Locate the cell with the specified text and output its (x, y) center coordinate. 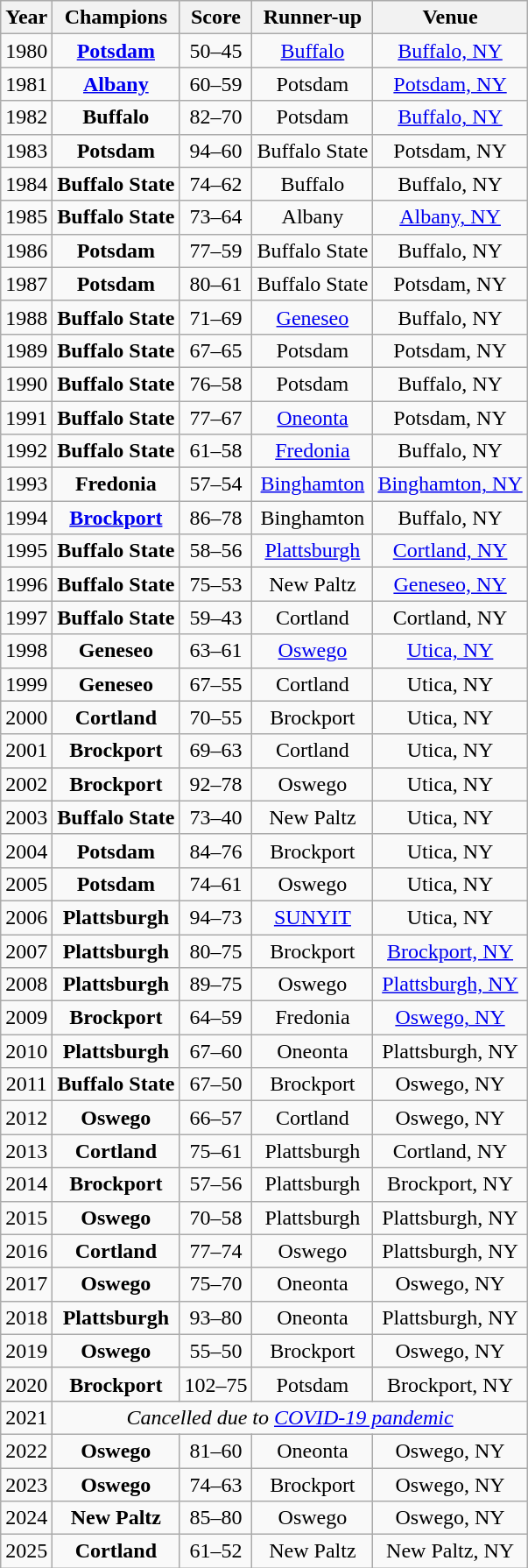
57–56 (215, 1184)
74–63 (215, 1485)
81–60 (215, 1451)
1985 (26, 217)
2000 (26, 717)
2010 (26, 1051)
1998 (26, 651)
2004 (26, 851)
76–58 (215, 384)
New Paltz, NY (450, 1551)
1988 (26, 317)
84–76 (215, 851)
70–58 (215, 1218)
80–61 (215, 284)
1990 (26, 384)
1999 (26, 684)
61–52 (215, 1551)
59–43 (215, 618)
Score (215, 18)
82–70 (215, 117)
1994 (26, 518)
1995 (26, 551)
74–61 (215, 884)
92–78 (215, 784)
67–55 (215, 684)
2024 (26, 1518)
2019 (26, 1351)
1986 (26, 251)
2007 (26, 950)
73–64 (215, 217)
67–65 (215, 350)
63–61 (215, 651)
Champions (116, 18)
1992 (26, 451)
75–70 (215, 1284)
67–60 (215, 1051)
66–57 (215, 1118)
Runner-up (313, 18)
2005 (26, 884)
69–63 (215, 751)
2008 (26, 985)
67–50 (215, 1084)
80–75 (215, 950)
57–54 (215, 484)
1987 (26, 284)
1989 (26, 350)
77–74 (215, 1251)
1983 (26, 151)
1997 (26, 618)
77–59 (215, 251)
2014 (26, 1184)
2020 (26, 1384)
2009 (26, 1018)
77–67 (215, 418)
Year (26, 18)
2018 (26, 1317)
70–55 (215, 717)
2022 (26, 1451)
2002 (26, 784)
58–56 (215, 551)
2021 (26, 1417)
89–75 (215, 985)
50–45 (215, 51)
Cancelled due to COVID-19 pandemic (290, 1417)
71–69 (215, 317)
60–59 (215, 84)
85–80 (215, 1518)
2011 (26, 1084)
1980 (26, 51)
1984 (26, 184)
94–60 (215, 151)
SUNYIT (313, 917)
Geneseo, NY (450, 584)
74–62 (215, 184)
2023 (26, 1485)
61–58 (215, 451)
2016 (26, 1251)
2006 (26, 917)
2003 (26, 817)
75–53 (215, 584)
Albany, NY (450, 217)
2017 (26, 1284)
Binghamton, NY (450, 484)
93–80 (215, 1317)
55–50 (215, 1351)
1981 (26, 84)
2025 (26, 1551)
1991 (26, 418)
Venue (450, 18)
86–78 (215, 518)
75–61 (215, 1151)
1982 (26, 117)
1996 (26, 584)
64–59 (215, 1018)
102–75 (215, 1384)
2013 (26, 1151)
94–73 (215, 917)
73–40 (215, 817)
2015 (26, 1218)
2012 (26, 1118)
2001 (26, 751)
1993 (26, 484)
